Detect which cell encompasses the target text, then output its [X, Y] center coordinate. 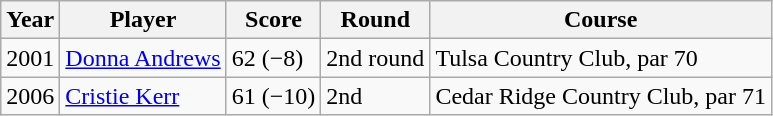
2006 [30, 96]
Score [274, 20]
2nd round [376, 58]
Round [376, 20]
61 (−10) [274, 96]
Player [143, 20]
Cedar Ridge Country Club, par 71 [601, 96]
Tulsa Country Club, par 70 [601, 58]
Cristie Kerr [143, 96]
2nd [376, 96]
Donna Andrews [143, 58]
2001 [30, 58]
Year [30, 20]
Course [601, 20]
62 (−8) [274, 58]
